Extract the [X, Y] coordinate from the center of the cell holding the provided text.  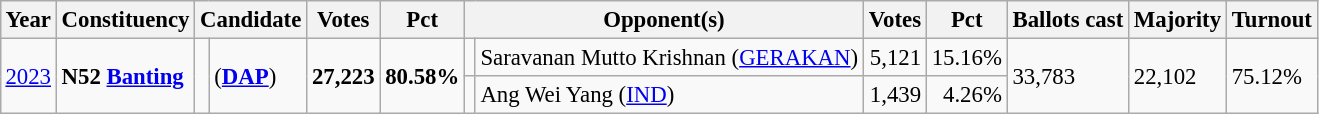
Candidate [251, 20]
Ballots cast [1068, 20]
75.12% [1272, 76]
Constituency [125, 20]
33,783 [1068, 76]
Year [28, 20]
Saravanan Mutto Krishnan (GERAKAN) [669, 57]
2023 [28, 76]
1,439 [894, 95]
Opponent(s) [664, 20]
27,223 [344, 76]
Turnout [1272, 20]
22,102 [1178, 76]
Ang Wei Yang (IND) [669, 95]
Majority [1178, 20]
N52 Banting [125, 76]
80.58% [422, 76]
5,121 [894, 57]
4.26% [966, 95]
15.16% [966, 57]
(DAP) [258, 76]
